Search for the cell housing the specified text and yield its [X, Y] center coordinate. 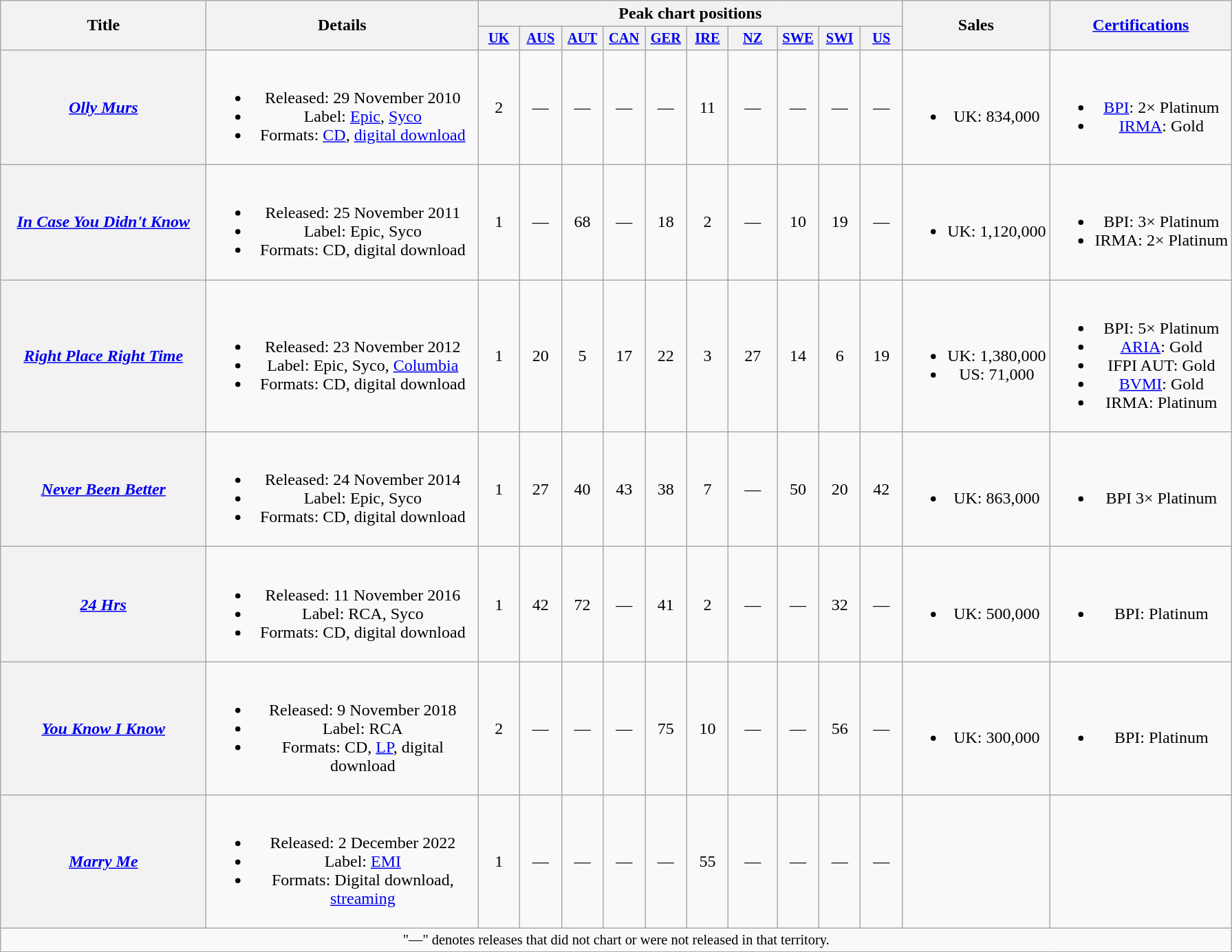
Released: 29 November 2010Label: Epic, SycoFormats: CD, digital download [343, 107]
6 [839, 356]
Released: 24 November 2014Label: Epic, SycoFormats: CD, digital download [343, 490]
GER [666, 39]
Never Been Better [103, 490]
UK: 500,000 [976, 604]
40 [582, 490]
43 [625, 490]
UK: 300,000 [976, 728]
Released: 11 November 2016Label: RCA, SycoFormats: CD, digital download [343, 604]
32 [839, 604]
68 [582, 223]
Released: 23 November 2012Label: Epic, Syco, ColumbiaFormats: CD, digital download [343, 356]
UK: 834,000 [976, 107]
SWI [839, 39]
24 Hrs [103, 604]
SWE [798, 39]
Right Place Right Time [103, 356]
5 [582, 356]
US [882, 39]
Certifications [1141, 25]
75 [666, 728]
UK: 1,380,000US: 71,000 [976, 356]
Title [103, 25]
22 [666, 356]
50 [798, 490]
Released: 9 November 2018Label: RCAFormats: CD, LP, digital download [343, 728]
38 [666, 490]
Peak chart positions [691, 14]
Details [343, 25]
56 [839, 728]
NZ [753, 39]
CAN [625, 39]
41 [666, 604]
Released: 25 November 2011Label: Epic, SycoFormats: CD, digital download [343, 223]
BPI: 3× PlatinumIRMA: 2× Platinum [1141, 223]
3 [707, 356]
"—" denotes releases that did not chart or were not released in that territory. [616, 940]
72 [582, 604]
14 [798, 356]
11 [707, 107]
Released: 2 December 2022Label: EMIFormats: Digital download, streaming [343, 862]
7 [707, 490]
18 [666, 223]
You Know I Know [103, 728]
BPI: 2× PlatinumIRMA: Gold [1141, 107]
17 [625, 356]
BPI 3× Platinum [1141, 490]
In Case You Didn't Know [103, 223]
55 [707, 862]
UK: 1,120,000 [976, 223]
UK: 863,000 [976, 490]
BPI: 5× PlatinumARIA: GoldIFPI AUT: GoldBVMI: GoldIRMA: Platinum [1141, 356]
Sales [976, 25]
Olly Murs [103, 107]
AUT [582, 39]
UK [499, 39]
IRE [707, 39]
Marry Me [103, 862]
AUS [541, 39]
